Return (X, Y) of the center of cell containing provided text 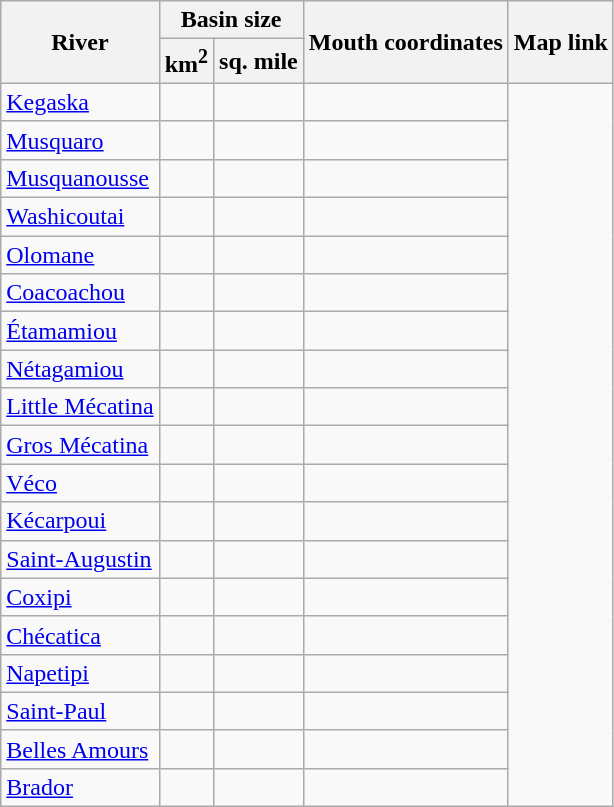
Nétagamiou (80, 369)
Little Mécatina (80, 407)
Kegaska (80, 102)
Véco (80, 483)
Washicoutai (80, 217)
Brador (80, 787)
km2 (186, 62)
Musquanousse (80, 178)
Kécarpoui (80, 521)
Belles Amours (80, 749)
sq. mile (259, 62)
Basin size (231, 20)
Saint-Augustin (80, 559)
Saint-Paul (80, 711)
Map link (560, 42)
River (80, 42)
Coxipi (80, 597)
Mouth coordinates (406, 42)
Étamamiou (80, 331)
Napetipi (80, 673)
Coacoachou (80, 293)
Musquaro (80, 140)
Chécatica (80, 635)
Gros Mécatina (80, 445)
Olomane (80, 255)
